Extract the [X, Y] coordinate from the center of the cell holding the provided text.  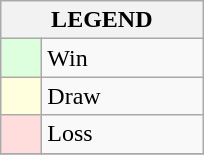
Loss [122, 134]
LEGEND [102, 20]
Draw [122, 96]
Win [122, 58]
